Pinpoint the cell where the given text exists, returning its [X, Y] midpoint coordinate. 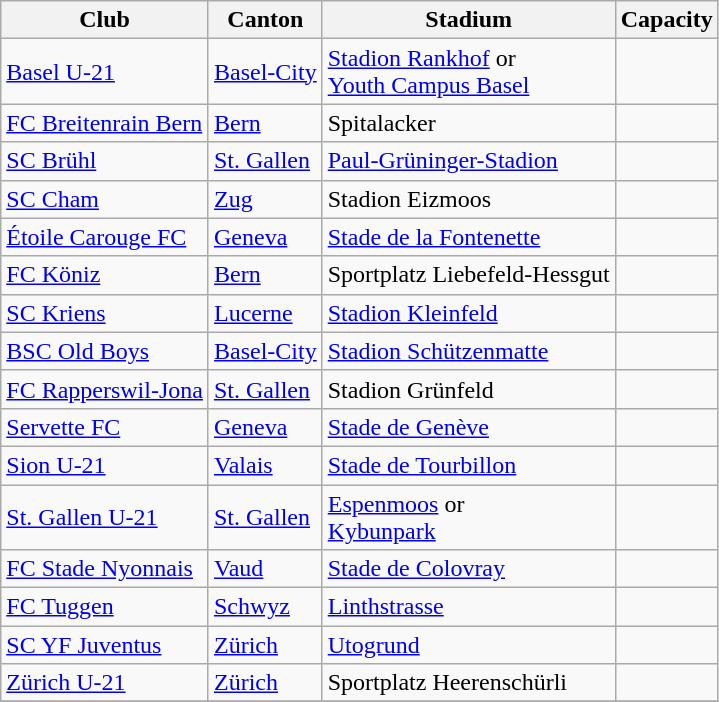
Zürich U-21 [105, 683]
Stade de Colovray [468, 569]
Zug [265, 199]
Lucerne [265, 313]
SC Cham [105, 199]
FC Stade Nyonnais [105, 569]
FC Köniz [105, 275]
SC Brühl [105, 161]
Canton [265, 20]
Paul-Grüninger-Stadion [468, 161]
FC Breitenrain Bern [105, 123]
Capacity [666, 20]
FC Tuggen [105, 607]
Stadion Grünfeld [468, 389]
Stadion Rankhof orYouth Campus Basel [468, 72]
Stade de la Fontenette [468, 237]
Stadion Schützenmatte [468, 351]
Stadion Kleinfeld [468, 313]
Utogrund [468, 645]
Vaud [265, 569]
SC Kriens [105, 313]
Linthstrasse [468, 607]
Stade de Genève [468, 427]
Club [105, 20]
Spitalacker [468, 123]
Valais [265, 465]
St. Gallen U-21 [105, 516]
SC YF Juventus [105, 645]
Stadium [468, 20]
Étoile Carouge FC [105, 237]
Schwyz [265, 607]
Servette FC [105, 427]
Espenmoos orKybunpark [468, 516]
FC Rapperswil-Jona [105, 389]
Sportplatz Heerenschürli [468, 683]
BSC Old Boys [105, 351]
Sportplatz Liebefeld-Hessgut [468, 275]
Basel U-21 [105, 72]
Stadion Eizmoos [468, 199]
Stade de Tourbillon [468, 465]
Sion U-21 [105, 465]
